Return the [x, y] coordinate for the center point of the cell that contains the specified text.  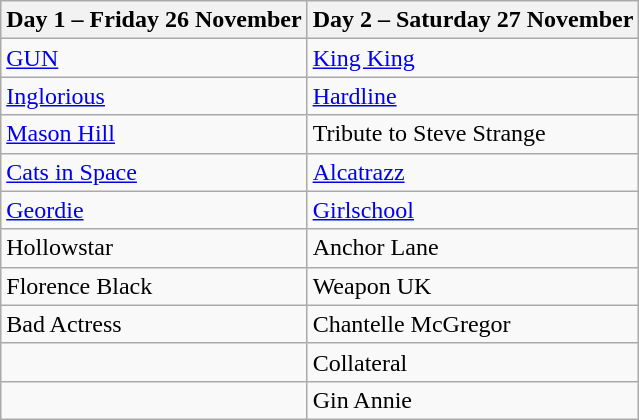
Hollowstar [154, 248]
Day 1 – Friday 26 November [154, 20]
Anchor Lane [473, 248]
Chantelle McGregor [473, 324]
Cats in Space [154, 172]
Mason Hill [154, 134]
Day 2 – Saturday 27 November [473, 20]
Girlschool [473, 210]
Hardline [473, 96]
Florence Black [154, 286]
Weapon UK [473, 286]
GUN [154, 58]
Collateral [473, 362]
Gin Annie [473, 400]
Bad Actress [154, 324]
Tribute to Steve Strange [473, 134]
Inglorious [154, 96]
Geordie [154, 210]
Alcatrazz [473, 172]
King King [473, 58]
